Output the (x, y) coordinate of the center of the cell containing the given text.  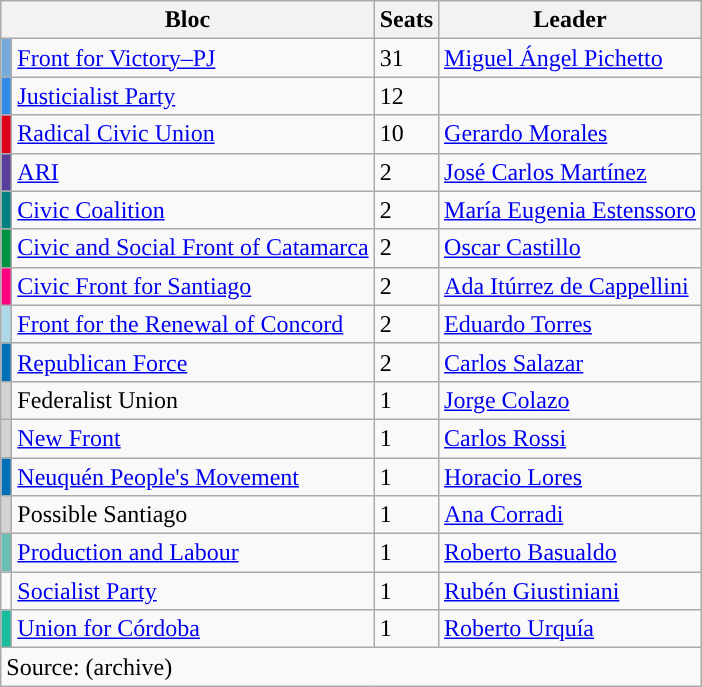
Justicialist Party (193, 96)
Source: (archive) (352, 667)
Republican Force (193, 362)
Union for Córdoba (193, 629)
Civic Front for Santiago (193, 286)
Neuquén People's Movement (193, 477)
Ana Corradi (570, 515)
Horacio Lores (570, 477)
Oscar Castillo (570, 248)
Socialist Party (193, 591)
10 (406, 134)
Federalist Union (193, 400)
Civic and Social Front of Catamarca (193, 248)
Radical Civic Union (193, 134)
Civic Coalition (193, 210)
12 (406, 96)
31 (406, 58)
New Front (193, 438)
Jorge Colazo (570, 400)
María Eugenia Estenssoro (570, 210)
Rubén Giustiniani (570, 591)
Roberto Basualdo (570, 553)
Front for Victory–PJ (193, 58)
Gerardo Morales (570, 134)
Miguel Ángel Pichetto (570, 58)
Possible Santiago (193, 515)
Front for the Renewal of Concord (193, 324)
José Carlos Martínez (570, 172)
Carlos Rossi (570, 438)
Ada Itúrrez de Cappellini (570, 286)
ARI (193, 172)
Eduardo Torres (570, 324)
Bloc (188, 20)
Seats (406, 20)
Roberto Urquía (570, 629)
Leader (570, 20)
Production and Labour (193, 553)
Carlos Salazar (570, 362)
